Scan for the cell matching the given text and deliver its (X, Y) coordinate at center. 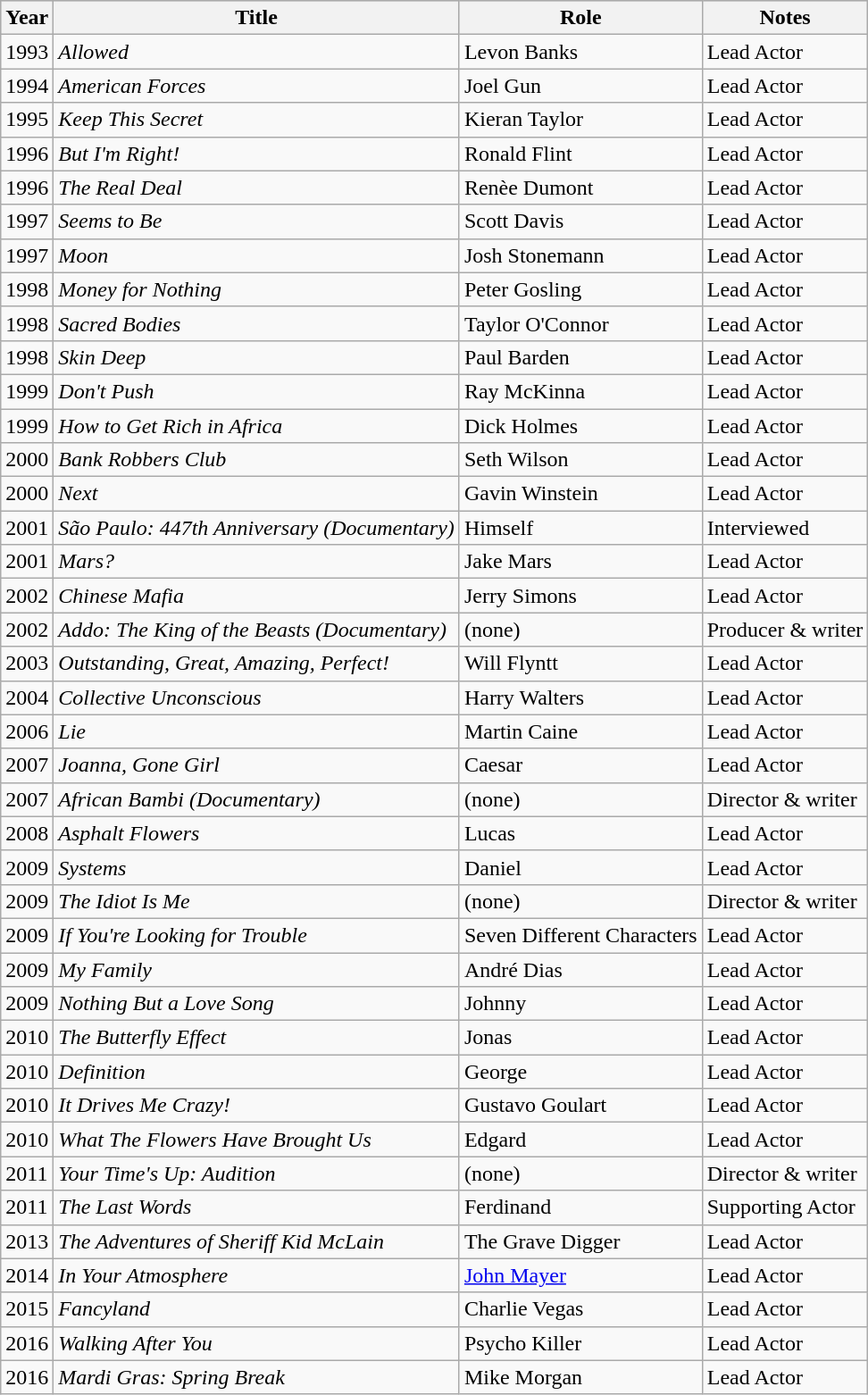
Systems (257, 867)
2015 (27, 1309)
Kieran Taylor (580, 120)
Sacred Bodies (257, 323)
Keep This Secret (257, 120)
Scott Davis (580, 221)
How to Get Rich in Africa (257, 426)
2003 (27, 664)
The Idiot Is Me (257, 901)
John Mayer (580, 1275)
Jonas (580, 1038)
What The Flowers Have Brought Us (257, 1140)
Nothing But a Love Song (257, 1004)
Peter Gosling (580, 289)
American Forces (257, 86)
Walking After You (257, 1343)
Dick Holmes (580, 426)
If You're Looking for Trouble (257, 935)
1994 (27, 86)
Role (580, 18)
Martin Caine (580, 731)
Mars? (257, 562)
Johnny (580, 1004)
Taylor O'Connor (580, 323)
Mike Morgan (580, 1377)
Harry Walters (580, 697)
Daniel (580, 867)
Addo: The King of the Beasts (Documentary) (257, 630)
São Paulo: 447th Anniversary (Documentary) (257, 528)
Definition (257, 1072)
Notes (785, 18)
Seth Wilson (580, 460)
Collective Unconscious (257, 697)
Lie (257, 731)
Gavin Winstein (580, 494)
Joanna, Gone Girl (257, 765)
Title (257, 18)
Interviewed (785, 528)
Skin Deep (257, 357)
In Your Atmosphere (257, 1275)
But I'm Right! (257, 154)
Caesar (580, 765)
2014 (27, 1275)
Renèe Dumont (580, 188)
My Family (257, 969)
1995 (27, 120)
Producer & writer (785, 630)
African Bambi (Documentary) (257, 799)
Seven Different Characters (580, 935)
Chinese Mafia (257, 596)
Don't Push (257, 391)
Josh Stonemann (580, 255)
Ray McKinna (580, 391)
Levon Banks (580, 52)
The Butterfly Effect (257, 1038)
2006 (27, 731)
Lucas (580, 833)
Moon (257, 255)
George (580, 1072)
Ronald Flint (580, 154)
2013 (27, 1241)
The Real Deal (257, 188)
Himself (580, 528)
Will Flyntt (580, 664)
André Dias (580, 969)
2004 (27, 697)
Money for Nothing (257, 289)
It Drives Me Crazy! (257, 1106)
The Adventures of Sheriff Kid McLain (257, 1241)
Year (27, 18)
Ferdinand (580, 1207)
Supporting Actor (785, 1207)
Paul Barden (580, 357)
Jake Mars (580, 562)
Charlie Vegas (580, 1309)
Mardi Gras: Spring Break (257, 1377)
Joel Gun (580, 86)
Jerry Simons (580, 596)
Next (257, 494)
Outstanding, Great, Amazing, Perfect! (257, 664)
The Last Words (257, 1207)
Bank Robbers Club (257, 460)
The Grave Digger (580, 1241)
Asphalt Flowers (257, 833)
Edgard (580, 1140)
Seems to Be (257, 221)
Allowed (257, 52)
Psycho Killer (580, 1343)
2008 (27, 833)
Your Time's Up: Audition (257, 1174)
Fancyland (257, 1309)
Gustavo Goulart (580, 1106)
1993 (27, 52)
